From the cell containing the given text, extract its center point as (x, y) coordinate. 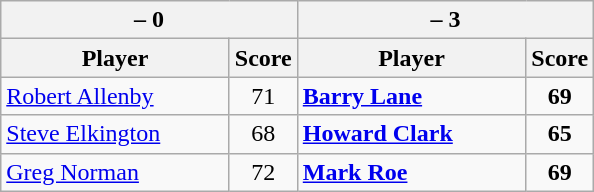
– 3 (446, 20)
71 (263, 96)
72 (263, 172)
Steve Elkington (116, 134)
Howard Clark (412, 134)
Greg Norman (116, 172)
Mark Roe (412, 172)
Barry Lane (412, 96)
Robert Allenby (116, 96)
65 (560, 134)
68 (263, 134)
– 0 (150, 20)
